Return (X, Y) of the center of cell containing provided text 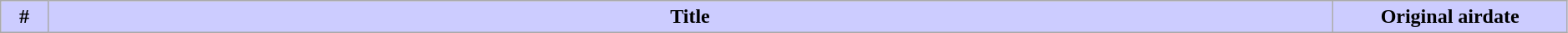
Original airdate (1450, 17)
# (24, 17)
Title (690, 17)
